Identify which cell holds the provided text, then report its [X, Y] central coordinate. 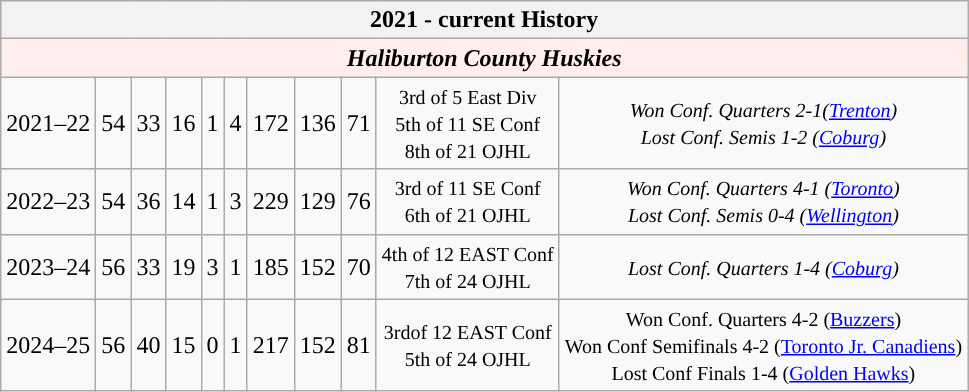
Won Conf. Quarters 4-2 (Buzzers)Won Conf Semifinals 4-2 (Toronto Jr. Canadiens)Lost Conf Finals 1-4 (Golden Hawks) [763, 345]
129 [318, 202]
229 [270, 202]
40 [148, 345]
Lost Conf. Quarters 1-4 (Coburg) [763, 266]
2021–22 [48, 123]
2024–25 [48, 345]
2022–23 [48, 202]
Haliburton County Huskies [484, 58]
136 [318, 123]
217 [270, 345]
16 [184, 123]
36 [148, 202]
76 [358, 202]
185 [270, 266]
3rdof 12 EAST Conf5th of 24 OJHL [468, 345]
4 [236, 123]
3rd of 5 East Div5th of 11 SE Conf8th of 21 OJHL [468, 123]
15 [184, 345]
71 [358, 123]
172 [270, 123]
Won Conf. Quarters 2-1(Trenton)Lost Conf. Semis 1-2 (Coburg) [763, 123]
70 [358, 266]
2021 - current History [484, 20]
Won Conf. Quarters 4-1 (Toronto)Lost Conf. Semis 0-4 (Wellington) [763, 202]
81 [358, 345]
2023–24 [48, 266]
14 [184, 202]
0 [212, 345]
3rd of 11 SE Conf6th of 21 OJHL [468, 202]
4th of 12 EAST Conf7th of 24 OJHL [468, 266]
19 [184, 266]
